Search for the cell housing the specified text and yield its (x, y) center coordinate. 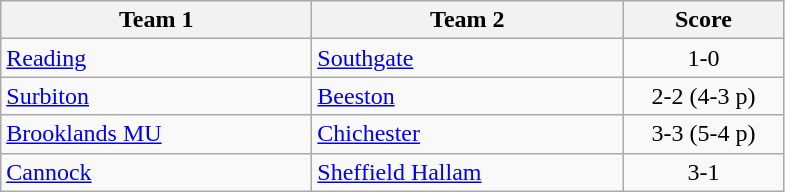
Score (704, 20)
Sheffield Hallam (468, 172)
Beeston (468, 96)
Team 1 (156, 20)
Southgate (468, 58)
Reading (156, 58)
Team 2 (468, 20)
2-2 (4-3 p) (704, 96)
3-1 (704, 172)
Surbiton (156, 96)
Brooklands MU (156, 134)
Chichester (468, 134)
1-0 (704, 58)
Cannock (156, 172)
3-3 (5-4 p) (704, 134)
